Output the (X, Y) coordinate of the center of the cell containing the given text.  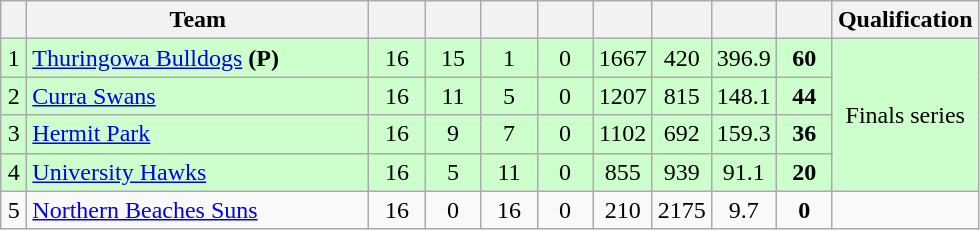
Thuringowa Bulldogs (P) (198, 58)
4 (14, 172)
855 (622, 172)
7 (509, 134)
9.7 (744, 210)
Finals series (905, 115)
44 (804, 96)
36 (804, 134)
815 (682, 96)
60 (804, 58)
1102 (622, 134)
939 (682, 172)
9 (453, 134)
2 (14, 96)
159.3 (744, 134)
3 (14, 134)
University Hawks (198, 172)
Curra Swans (198, 96)
1667 (622, 58)
210 (622, 210)
Qualification (905, 20)
15 (453, 58)
Northern Beaches Suns (198, 210)
91.1 (744, 172)
20 (804, 172)
1207 (622, 96)
Hermit Park (198, 134)
Team (198, 20)
148.1 (744, 96)
420 (682, 58)
692 (682, 134)
2175 (682, 210)
396.9 (744, 58)
